Find where the given text appears and provide that cell's center as (x, y) coordinate. 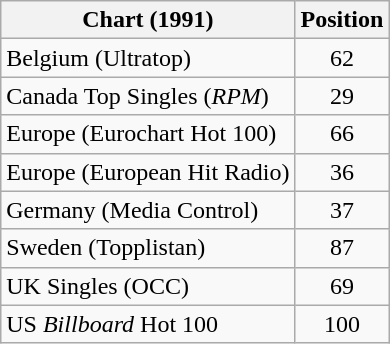
87 (342, 248)
37 (342, 210)
UK Singles (OCC) (148, 286)
62 (342, 58)
Germany (Media Control) (148, 210)
69 (342, 286)
66 (342, 134)
36 (342, 172)
Position (342, 20)
Europe (Eurochart Hot 100) (148, 134)
100 (342, 324)
29 (342, 96)
Canada Top Singles (RPM) (148, 96)
Chart (1991) (148, 20)
Europe (European Hit Radio) (148, 172)
Sweden (Topplistan) (148, 248)
Belgium (Ultratop) (148, 58)
US Billboard Hot 100 (148, 324)
